Capture the cell that displays the provided text and extract its (x, y) central coordinate. 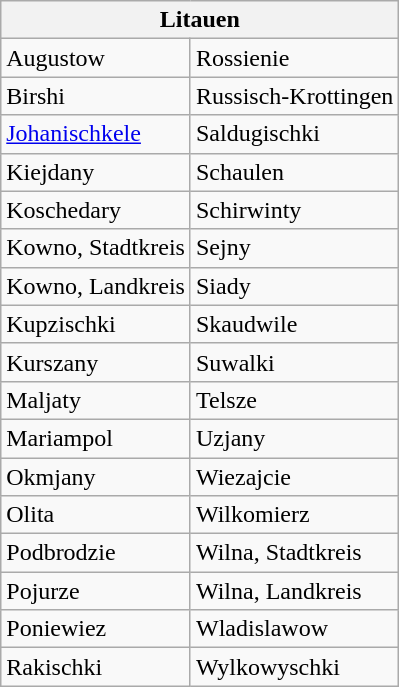
Saldugischki (294, 134)
Wladislawow (294, 629)
Wilna, Stadtkreis (294, 553)
Pojurze (96, 591)
Litauen (200, 20)
Rakischki (96, 667)
Olita (96, 515)
Kurszany (96, 362)
Kowno, Stadtkreis (96, 248)
Suwalki (294, 362)
Russisch-Krottingen (294, 96)
Rossienie (294, 58)
Wilna, Landkreis (294, 591)
Siady (294, 286)
Kowno, Landkreis (96, 286)
Kupzischki (96, 324)
Kiejdany (96, 172)
Augustow (96, 58)
Okmjany (96, 477)
Poniewiez (96, 629)
Skaudwile (294, 324)
Uzjany (294, 438)
Maljaty (96, 400)
Wylkowyschki (294, 667)
Koschedary (96, 210)
Wiezajcie (294, 477)
Sejny (294, 248)
Wilkomierz (294, 515)
Podbrodzie (96, 553)
Birshi (96, 96)
Johanischkele (96, 134)
Mariampol (96, 438)
Schaulen (294, 172)
Telsze (294, 400)
Schirwinty (294, 210)
